From the cell containing the given text, extract its center point as [X, Y] coordinate. 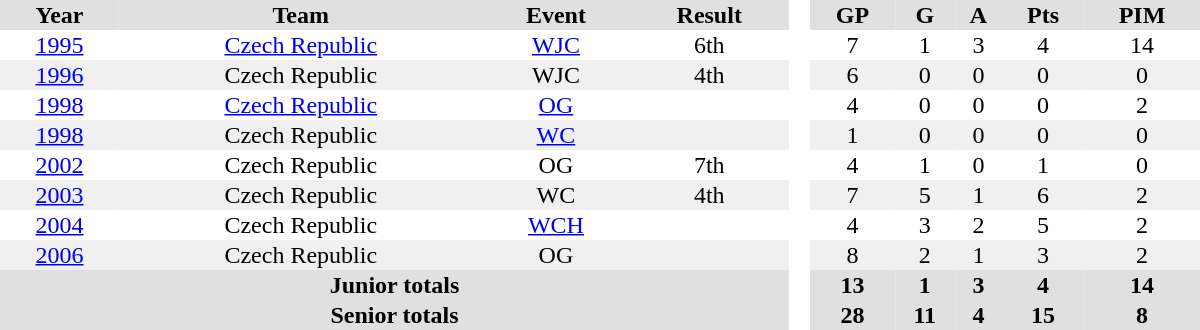
2002 [60, 165]
13 [852, 285]
WCH [556, 225]
2003 [60, 195]
6th [709, 45]
1996 [60, 75]
Junior totals [394, 285]
Team [300, 15]
G [925, 15]
2004 [60, 225]
Senior totals [394, 315]
28 [852, 315]
Pts [1043, 15]
1995 [60, 45]
PIM [1142, 15]
Result [709, 15]
2006 [60, 255]
15 [1043, 315]
11 [925, 315]
7th [709, 165]
GP [852, 15]
A [978, 15]
Event [556, 15]
Year [60, 15]
